From the cell containing the given text, extract its center point as [X, Y] coordinate. 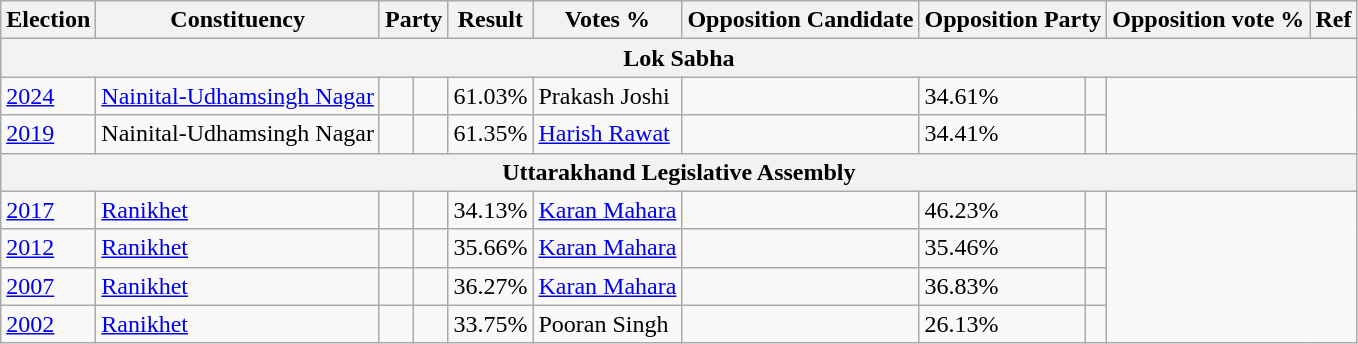
35.66% [490, 248]
Opposition vote % [1208, 20]
Uttarakhand Legislative Assembly [679, 172]
2012 [48, 248]
34.61% [1002, 96]
Harish Rawat [608, 134]
Constituency [238, 20]
Lok Sabha [679, 58]
2002 [48, 324]
Pooran Singh [608, 324]
Ref [1334, 20]
34.41% [1002, 134]
Opposition Party [1013, 20]
35.46% [1002, 248]
2007 [48, 286]
36.83% [1002, 286]
Votes % [608, 20]
Party [413, 20]
61.03% [490, 96]
36.27% [490, 286]
Opposition Candidate [800, 20]
Prakash Joshi [608, 96]
Election [48, 20]
34.13% [490, 210]
61.35% [490, 134]
2019 [48, 134]
2017 [48, 210]
33.75% [490, 324]
Result [490, 20]
46.23% [1002, 210]
2024 [48, 96]
26.13% [1002, 324]
